Return the (x, y) coordinate for the center point of the cell that contains the specified text.  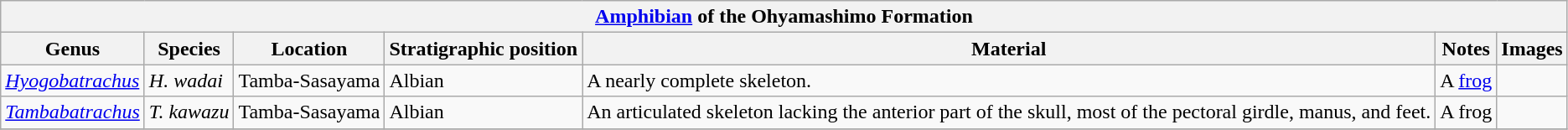
Tambabatrachus (73, 112)
Genus (73, 49)
Stratigraphic position (484, 49)
Location (309, 49)
Material (1009, 49)
Amphibian of the Ohyamashimo Formation (784, 17)
Notes (1467, 49)
An articulated skeleton lacking the anterior part of the skull, most of the pectoral girdle, manus, and feet. (1009, 112)
Images (1532, 49)
Hyogobatrachus (73, 81)
Species (189, 49)
T. kawazu (189, 112)
H. wadai (189, 81)
A nearly complete skeleton. (1009, 81)
